Locate the cell with the specified text and output its [x, y] center coordinate. 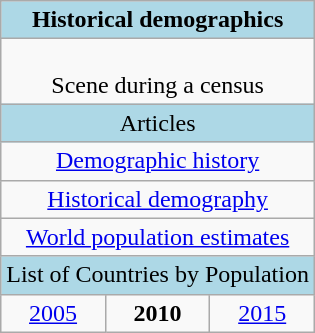
2005 [54, 313]
Historical demography [158, 199]
Demographic history [158, 161]
Historical demographics [158, 20]
World population estimates [158, 237]
Articles [158, 123]
List of Countries by Population [158, 275]
2015 [262, 313]
2010 [158, 313]
Scene during a census [158, 72]
